Pinpoint the cell where the given text exists, returning its (X, Y) midpoint coordinate. 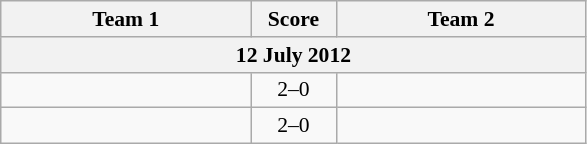
12 July 2012 (294, 55)
Score (294, 19)
Team 2 (461, 19)
Team 1 (126, 19)
